Capture the cell that displays the provided text and extract its (X, Y) central coordinate. 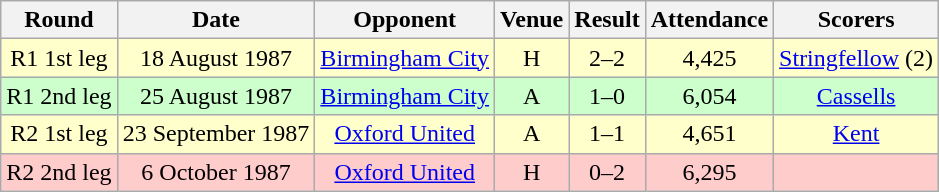
4,425 (709, 58)
1–0 (607, 96)
25 August 1987 (216, 96)
Attendance (709, 20)
1–1 (607, 134)
18 August 1987 (216, 58)
Cassells (856, 96)
Stringfellow (2) (856, 58)
Date (216, 20)
4,651 (709, 134)
Opponent (405, 20)
R2 2nd leg (59, 172)
Round (59, 20)
0–2 (607, 172)
R2 1st leg (59, 134)
6,054 (709, 96)
6 October 1987 (216, 172)
Scorers (856, 20)
R1 1st leg (59, 58)
Venue (532, 20)
6,295 (709, 172)
23 September 1987 (216, 134)
Result (607, 20)
R1 2nd leg (59, 96)
2–2 (607, 58)
Kent (856, 134)
